Extract the [X, Y] coordinate from the center of the cell holding the provided text.  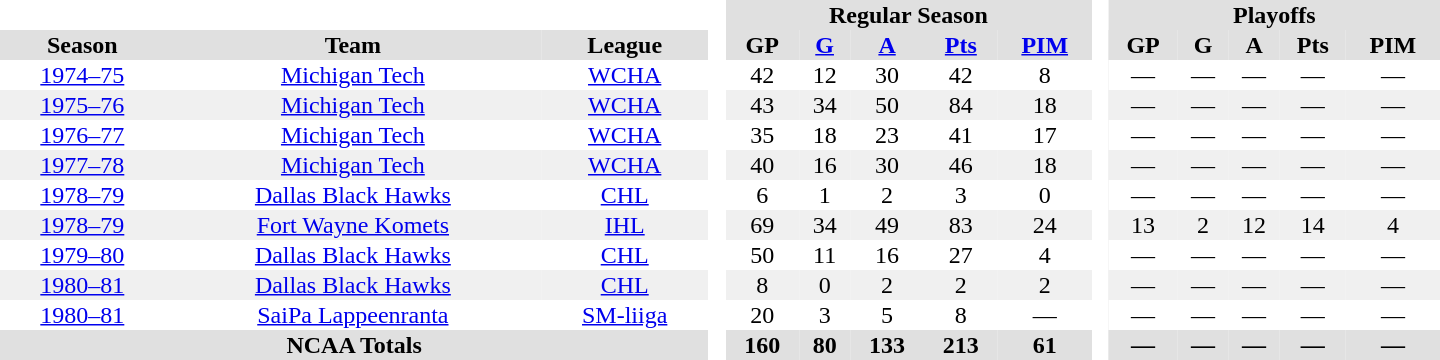
1975–76 [82, 105]
1977–78 [82, 165]
17 [1045, 135]
1976–77 [82, 135]
1979–80 [82, 255]
160 [762, 345]
Playoffs [1274, 15]
League [624, 45]
1 [824, 195]
Team [353, 45]
80 [824, 345]
Fort Wayne Komets [353, 225]
NCAA Totals [354, 345]
213 [961, 345]
133 [887, 345]
69 [762, 225]
46 [961, 165]
43 [762, 105]
11 [824, 255]
40 [762, 165]
83 [961, 225]
Season [82, 45]
14 [1313, 225]
23 [887, 135]
49 [887, 225]
24 [1045, 225]
SaiPa Lappeenranta [353, 315]
35 [762, 135]
6 [762, 195]
84 [961, 105]
IHL [624, 225]
27 [961, 255]
20 [762, 315]
13 [1144, 225]
SM-liiga [624, 315]
5 [887, 315]
Regular Season [908, 15]
1974–75 [82, 75]
61 [1045, 345]
41 [961, 135]
